Search for the cell housing the specified text and yield its (X, Y) center coordinate. 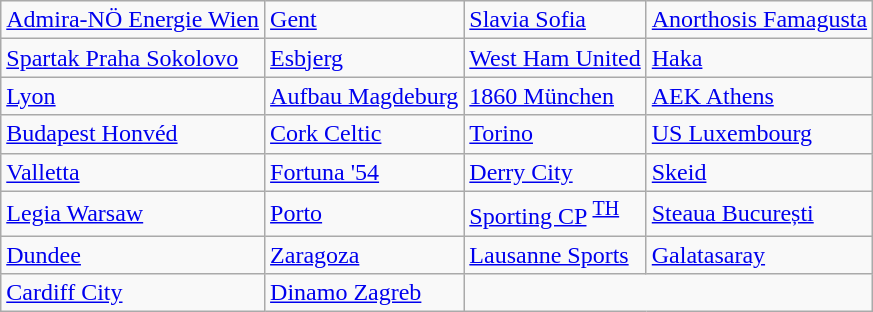
Esbjerg (364, 58)
Porto (364, 214)
AEK Athens (759, 96)
Admira-NÖ Energie Wien (133, 20)
Zaragoza (364, 255)
Spartak Praha Sokolovo (133, 58)
Derry City (555, 172)
Skeid (759, 172)
Slavia Sofia (555, 20)
Torino (555, 134)
Cork Celtic (364, 134)
Cardiff City (133, 293)
Fortuna '54 (364, 172)
Steaua București (759, 214)
Aufbau Magdeburg (364, 96)
Valletta (133, 172)
US Luxembourg (759, 134)
Legia Warsaw (133, 214)
West Ham United (555, 58)
Anorthosis Famagusta (759, 20)
Lausanne Sports (555, 255)
Dundee (133, 255)
Budapest Honvéd (133, 134)
Dinamo Zagreb (364, 293)
Lyon (133, 96)
Sporting CP TH (555, 214)
Galatasaray (759, 255)
Gent (364, 20)
Haka (759, 58)
1860 München (555, 96)
